Scan for the cell matching the given text and deliver its (X, Y) coordinate at center. 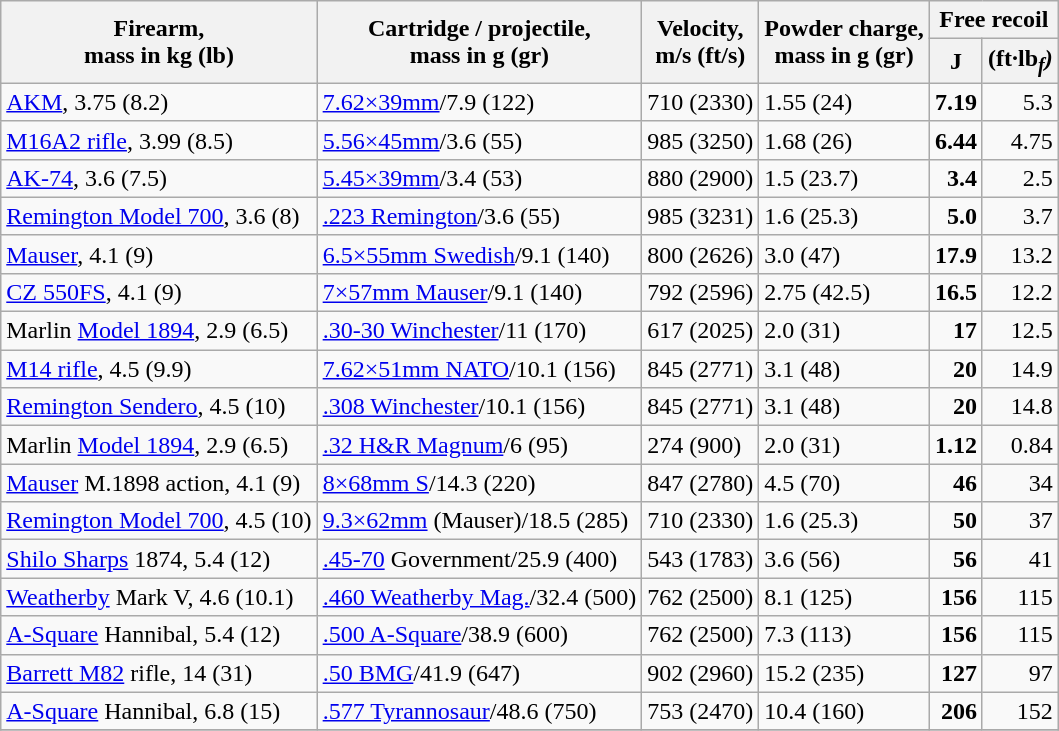
Weatherby Mark V, 4.6 (10.1) (159, 597)
7.19 (956, 102)
3.4 (956, 178)
.577 Tyrannosaur/48.6 (750) (480, 711)
14.8 (1020, 407)
.308 Winchester/10.1 (156) (480, 407)
.45-70 Government/25.9 (400) (480, 559)
792 (2596) (700, 292)
14.9 (1020, 369)
M16A2 rifle, 3.99 (8.5) (159, 140)
6.44 (956, 140)
.32 H&R Magnum/6 (95) (480, 445)
12.5 (1020, 331)
Free recoil (994, 20)
274 (900) (700, 445)
2.5 (1020, 178)
6.5×55mm Swedish/9.1 (140) (480, 254)
AK-74, 3.6 (7.5) (159, 178)
Mauser M.1898 action, 4.1 (9) (159, 483)
.460 Weatherby Mag./32.4 (500) (480, 597)
.30-30 Winchester/11 (170) (480, 331)
13.2 (1020, 254)
7.62×51mm NATO/10.1 (156) (480, 369)
Mauser, 4.1 (9) (159, 254)
7.3 (113) (844, 635)
56 (956, 559)
902 (2960) (700, 673)
7.62×39mm/7.9 (122) (480, 102)
41 (1020, 559)
206 (956, 711)
Remington Model 700, 4.5 (10) (159, 521)
AKM, 3.75 (8.2) (159, 102)
127 (956, 673)
46 (956, 483)
8×68mm S/14.3 (220) (480, 483)
1.68 (26) (844, 140)
M14 rifle, 4.5 (9.9) (159, 369)
8.1 (125) (844, 597)
3.7 (1020, 216)
2.75 (42.5) (844, 292)
.50 BMG/41.9 (647) (480, 673)
617 (2025) (700, 331)
543 (1783) (700, 559)
16.5 (956, 292)
Remington Sendero, 4.5 (10) (159, 407)
15.2 (235) (844, 673)
10.4 (160) (844, 711)
985 (3231) (700, 216)
Firearm,mass in kg (lb) (159, 42)
4.75 (1020, 140)
985 (3250) (700, 140)
(ft·lbf) (1020, 61)
34 (1020, 483)
3.6 (56) (844, 559)
Velocity,m/s (ft/s) (700, 42)
J (956, 61)
.223 Remington/3.6 (55) (480, 216)
753 (2470) (700, 711)
1.5 (23.7) (844, 178)
Remington Model 700, 3.6 (8) (159, 216)
9.3×62mm (Mauser)/18.5 (285) (480, 521)
5.0 (956, 216)
5.45×39mm/3.4 (53) (480, 178)
A-Square Hannibal, 5.4 (12) (159, 635)
37 (1020, 521)
Powder charge,mass in g (gr) (844, 42)
Cartridge / projectile,mass in g (gr) (480, 42)
800 (2626) (700, 254)
CZ 550FS, 4.1 (9) (159, 292)
4.5 (70) (844, 483)
97 (1020, 673)
880 (2900) (700, 178)
17 (956, 331)
50 (956, 521)
5.3 (1020, 102)
5.56×45mm/3.6 (55) (480, 140)
1.12 (956, 445)
7×57mm Mauser/9.1 (140) (480, 292)
12.2 (1020, 292)
3.0 (47) (844, 254)
17.9 (956, 254)
0.84 (1020, 445)
847 (2780) (700, 483)
A-Square Hannibal, 6.8 (15) (159, 711)
1.55 (24) (844, 102)
152 (1020, 711)
Barrett M82 rifle, 14 (31) (159, 673)
.500 A-Square/38.9 (600) (480, 635)
Shilo Sharps 1874, 5.4 (12) (159, 559)
